Detect which cell encompasses the target text, then output its (X, Y) center coordinate. 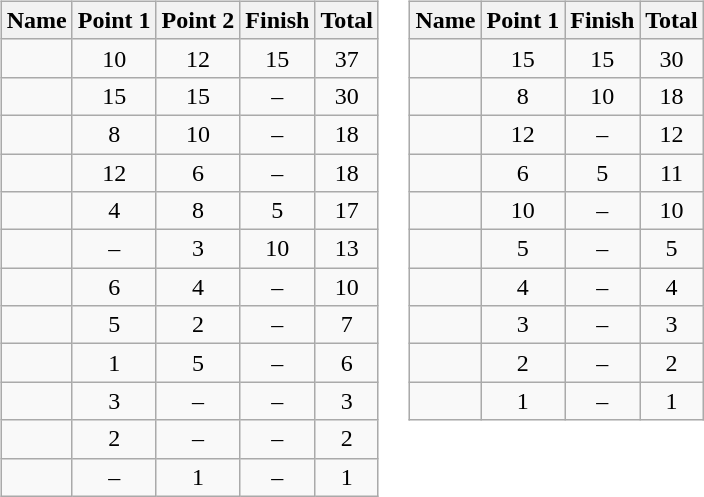
7 (347, 325)
11 (672, 173)
17 (347, 211)
37 (347, 58)
13 (347, 249)
Point 2 (198, 20)
